Locate the cell with the specified text and output its [x, y] center coordinate. 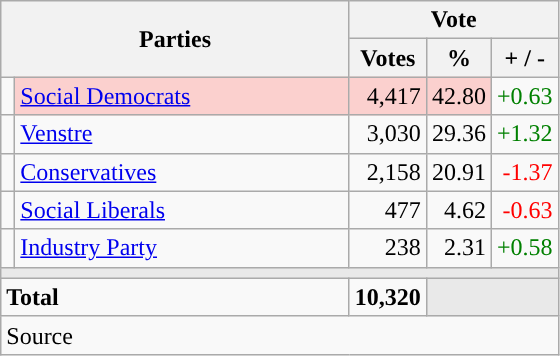
2.31 [458, 248]
10,320 [388, 297]
42.80 [458, 96]
238 [388, 248]
+0.58 [524, 248]
Parties [176, 39]
+0.63 [524, 96]
-0.63 [524, 210]
Vote [454, 20]
Total [176, 297]
Conservatives [182, 172]
20.91 [458, 172]
Votes [388, 58]
Social Democrats [182, 96]
3,030 [388, 134]
4,417 [388, 96]
Venstre [182, 134]
-1.37 [524, 172]
Industry Party [182, 248]
2,158 [388, 172]
+1.32 [524, 134]
29.36 [458, 134]
Source [280, 335]
477 [388, 210]
% [458, 58]
+ / - [524, 58]
4.62 [458, 210]
Social Liberals [182, 210]
